Return (x, y) of the center of cell containing provided text 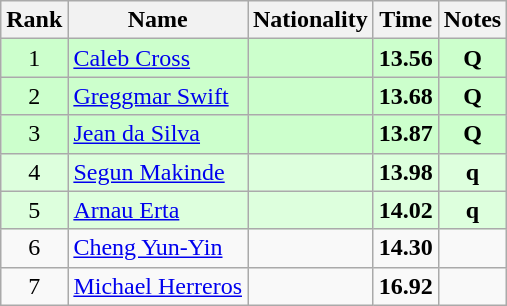
14.02 (406, 210)
Jean da Silva (158, 134)
2 (34, 96)
3 (34, 134)
Time (406, 20)
5 (34, 210)
7 (34, 286)
6 (34, 248)
4 (34, 172)
Nationality (311, 20)
Name (158, 20)
13.98 (406, 172)
Caleb Cross (158, 58)
13.68 (406, 96)
Cheng Yun-Yin (158, 248)
Arnau Erta (158, 210)
1 (34, 58)
13.56 (406, 58)
Greggmar Swift (158, 96)
Rank (34, 20)
14.30 (406, 248)
Notes (472, 20)
Segun Makinde (158, 172)
16.92 (406, 286)
Michael Herreros (158, 286)
13.87 (406, 134)
